Determine the [X, Y] coordinate at the center of the cell enclosing the given text.  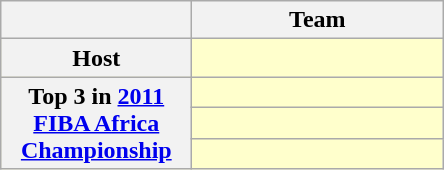
Top 3 in 2011 FIBA Africa Championship [96, 123]
Team [318, 20]
Host [96, 58]
